Output the (X, Y) coordinate of the center of the cell containing the given text.  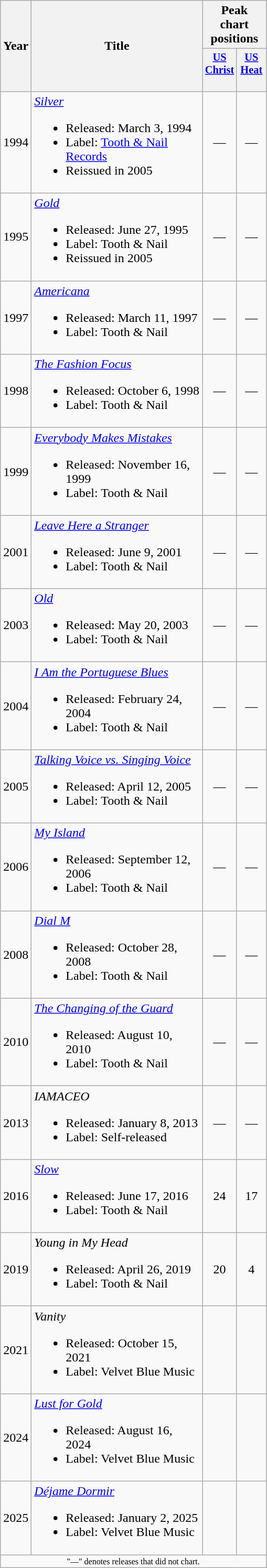
The Fashion FocusReleased: October 6, 1998Label: Tooth & Nail (117, 391)
1994 (16, 142)
4 (252, 1269)
1998 (16, 391)
2003 (16, 625)
Young in My HeadReleased: April 26, 2019Label: Tooth & Nail (117, 1269)
The Changing of the GuardReleased: August 10, 2010Label: Tooth & Nail (117, 1042)
Title (117, 46)
SlowReleased: June 17, 2016Label: Tooth & Nail (117, 1196)
Dial MReleased: October 28, 2008Label: Tooth & Nail (117, 954)
2005 (16, 786)
I Am the Portuguese BluesReleased: February 24, 2004Label: Tooth & Nail (117, 706)
2025 (16, 1518)
GoldReleased: June 27, 1995Label: Tooth & NailReissued in 2005 (117, 237)
Talking Voice vs. Singing VoiceReleased: April 12, 2005Label: Tooth & Nail (117, 786)
VanityReleased: October 15, 2021Label: Velvet Blue Music (117, 1349)
1995 (16, 237)
Year (16, 46)
Peak chart positions (234, 25)
2019 (16, 1269)
Déjame DormirReleased: January 2, 2025Label: Velvet Blue Music (117, 1518)
1997 (16, 318)
Leave Here a StrangerReleased: June 9, 2001Label: Tooth & Nail (117, 552)
2021 (16, 1349)
USChrist (219, 70)
2001 (16, 552)
2004 (16, 706)
SilverReleased: March 3, 1994Label: Tooth & Nail RecordsReissued in 2005 (117, 142)
20 (219, 1269)
2024 (16, 1437)
Lust for GoldReleased: August 16, 2024Label: Velvet Blue Music (117, 1437)
IAMACEOReleased: January 8, 2013Label: Self-released (117, 1122)
OldReleased: May 20, 2003Label: Tooth & Nail (117, 625)
17 (252, 1196)
USHeat (252, 70)
24 (219, 1196)
2006 (16, 867)
Everybody Makes MistakesReleased: November 16, 1999Label: Tooth & Nail (117, 472)
2016 (16, 1196)
1999 (16, 472)
2013 (16, 1122)
2010 (16, 1042)
2008 (16, 954)
AmericanaReleased: March 11, 1997Label: Tooth & Nail (117, 318)
My IslandReleased: September 12, 2006Label: Tooth & Nail (117, 867)
"—" denotes releases that did not chart. (133, 1561)
